Return the [X, Y] coordinate for the center point of the cell that contains the specified text.  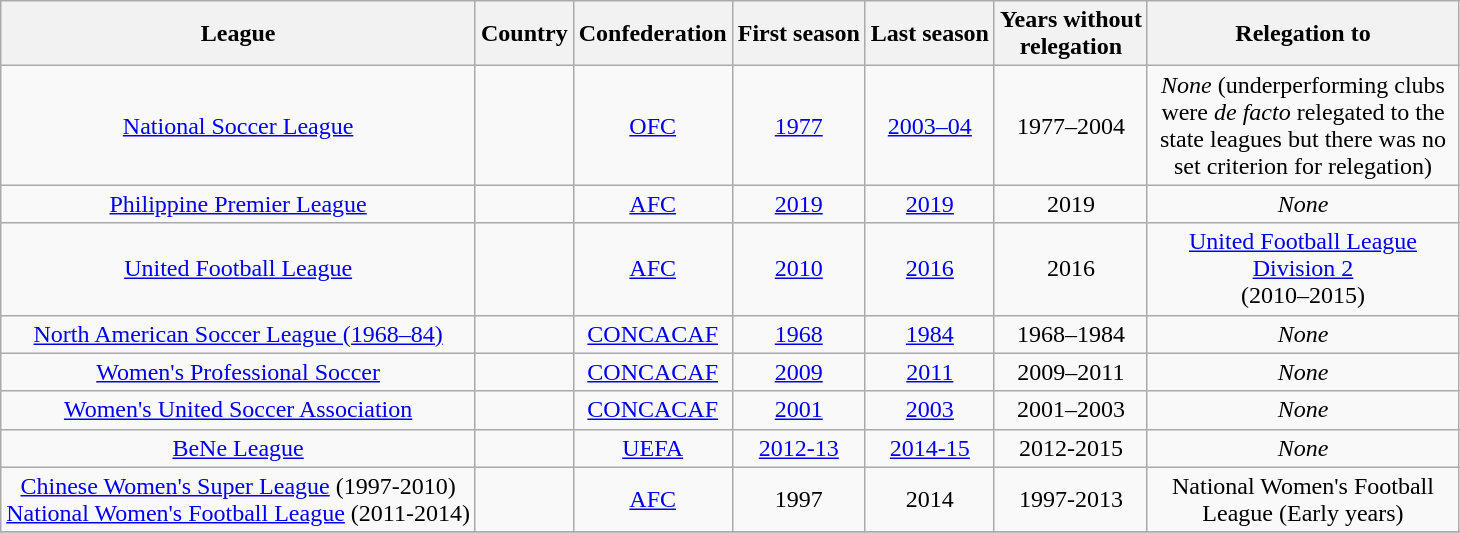
1984 [930, 334]
BeNe League [238, 448]
2003–04 [930, 126]
Philippine Premier League [238, 204]
League [238, 34]
Relegation to [1302, 34]
National Soccer League [238, 126]
UEFA [652, 448]
2014-15 [930, 448]
Years without relegation [1070, 34]
Confederation [652, 34]
2010 [798, 269]
National Women's Football League (Early years) [1302, 500]
First season [798, 34]
Women's United Soccer Association [238, 410]
Women's Professional Soccer [238, 372]
2012-13 [798, 448]
Country [524, 34]
1977 [798, 126]
2014 [930, 500]
OFC [652, 126]
2003 [930, 410]
North American Soccer League (1968–84) [238, 334]
2009 [798, 372]
Last season [930, 34]
1977–2004 [1070, 126]
2011 [930, 372]
1968–1984 [1070, 334]
1968 [798, 334]
United Football League Division 2(2010–2015) [1302, 269]
1997-2013 [1070, 500]
Chinese Women's Super League (1997-2010)National Women's Football League (2011-2014) [238, 500]
United Football League [238, 269]
2009–2011 [1070, 372]
2001–2003 [1070, 410]
2012-2015 [1070, 448]
2001 [798, 410]
1997 [798, 500]
None (underperforming clubs were de facto relegated to the state leagues but there was no set criterion for relegation) [1302, 126]
